Return the [X, Y] coordinate for the center point of the cell that contains the specified text.  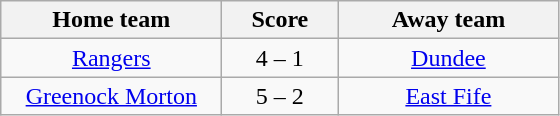
4 – 1 [280, 58]
Greenock Morton [112, 96]
Rangers [112, 58]
East Fife [448, 96]
Away team [448, 20]
Home team [112, 20]
Dundee [448, 58]
5 – 2 [280, 96]
Score [280, 20]
